Identify which cell holds the provided text, then report its [x, y] central coordinate. 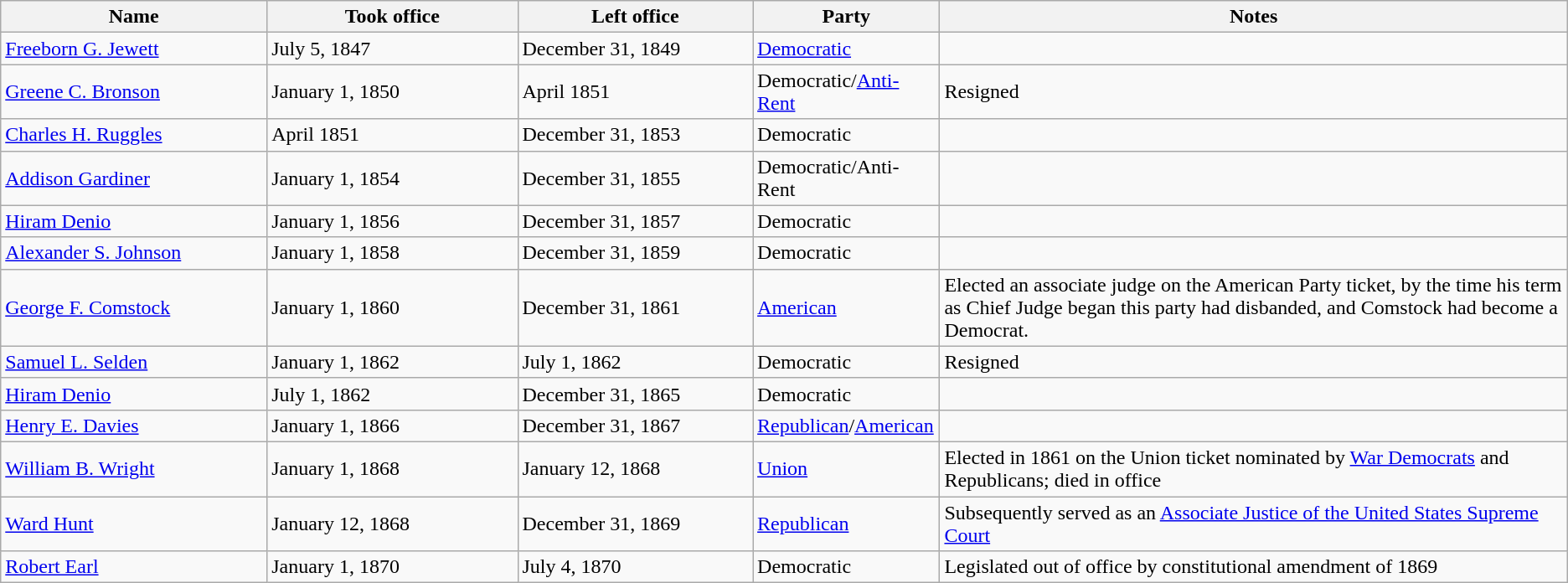
Robert Earl [134, 567]
Legislated out of office by constitutional amendment of 1869 [1253, 567]
Name [134, 17]
January 1, 1850 [392, 92]
Greene C. Bronson [134, 92]
July 5, 1847 [392, 49]
Subsequently served as an Associate Justice of the United States Supreme Court [1253, 523]
Alexander S. Johnson [134, 253]
December 31, 1855 [635, 178]
Freeborn G. Jewett [134, 49]
Charles H. Ruggles [134, 135]
Samuel L. Selden [134, 362]
American [846, 307]
Took office [392, 17]
January 1, 1868 [392, 469]
December 31, 1857 [635, 221]
Union [846, 469]
Party [846, 17]
George F. Comstock [134, 307]
December 31, 1859 [635, 253]
January 1, 1860 [392, 307]
Elected in 1861 on the Union ticket nominated by War Democrats and Republicans; died in office [1253, 469]
January 1, 1856 [392, 221]
December 31, 1861 [635, 307]
Left office [635, 17]
Ward Hunt [134, 523]
Republican [846, 523]
December 31, 1849 [635, 49]
January 1, 1866 [392, 426]
December 31, 1867 [635, 426]
December 31, 1869 [635, 523]
January 1, 1854 [392, 178]
Henry E. Davies [134, 426]
December 31, 1865 [635, 394]
January 1, 1858 [392, 253]
December 31, 1853 [635, 135]
William B. Wright [134, 469]
July 4, 1870 [635, 567]
Republican/American [846, 426]
Addison Gardiner [134, 178]
January 1, 1862 [392, 362]
January 1, 1870 [392, 567]
Notes [1253, 17]
